Provide the (X, Y) coordinate of the cell's center where the given text is located.  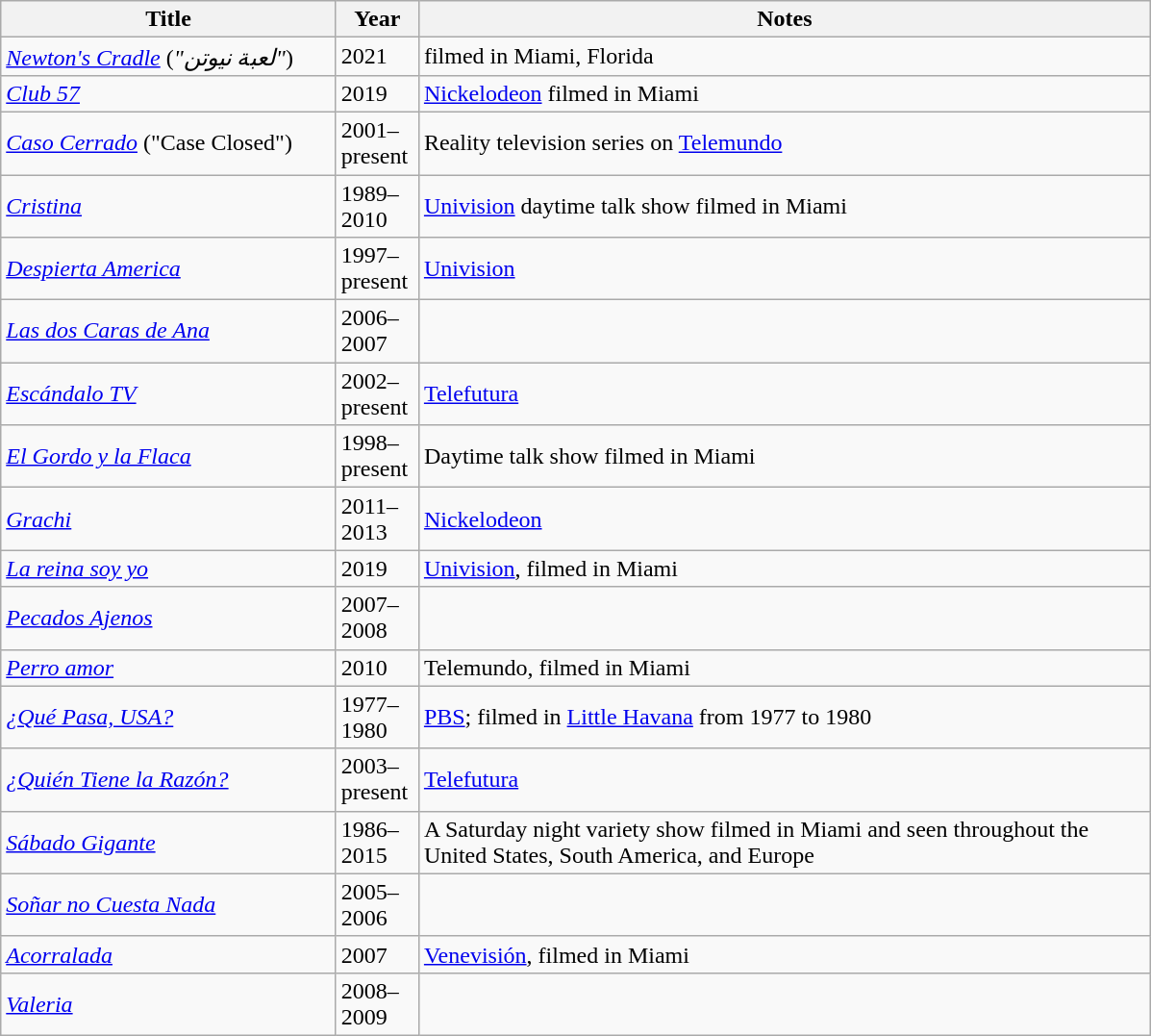
Univision daytime talk show filmed in Miami (785, 206)
Reality television series on Telemundo (785, 142)
PBS; filmed in Little Havana from 1977 to 1980 (785, 718)
2021 (377, 57)
filmed in Miami, Florida (785, 57)
Year (377, 19)
1986–2015 (377, 843)
La reina soy yo (169, 569)
2001–present (377, 142)
2006–2007 (377, 331)
Valeria (169, 1004)
Acorralada (169, 954)
2010 (377, 668)
Univision (785, 269)
Newton's Cradle ("لعبة نيوتن") (169, 57)
Las dos Caras de Ana (169, 331)
A Saturday night variety show filmed in Miami and seen throughout the United States, South America, and Europe (785, 843)
El Gordo y la Flaca (169, 456)
2007–2008 (377, 618)
2005–2006 (377, 904)
Univision, filmed in Miami (785, 569)
¿Quién Tiene la Razón? (169, 779)
Caso Cerrado ("Case Closed") (169, 142)
Perro amor (169, 668)
Notes (785, 19)
1977–1980 (377, 718)
Telemundo, filmed in Miami (785, 668)
2003–present (377, 779)
Venevisión, filmed in Miami (785, 954)
1989–2010 (377, 206)
Cristina (169, 206)
Pecados Ajenos (169, 618)
Soñar no Cuesta Nada (169, 904)
1998–present (377, 456)
Daytime talk show filmed in Miami (785, 456)
2008–2009 (377, 1004)
Club 57 (169, 93)
Despierta America (169, 269)
2007 (377, 954)
2011–2013 (377, 519)
1997–present (377, 269)
¿Qué Pasa, USA? (169, 718)
Escándalo TV (169, 394)
Nickelodeon filmed in Miami (785, 93)
Sábado Gigante (169, 843)
Nickelodeon (785, 519)
Title (169, 19)
Grachi (169, 519)
2002–present (377, 394)
